Determine the (x, y) coordinate at the center of the cell enclosing the given text.  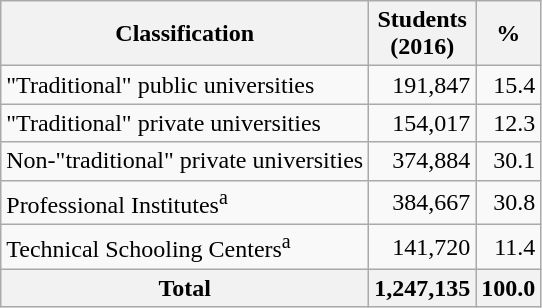
154,017 (422, 123)
384,667 (422, 202)
Non-"traditional" private universities (185, 161)
Classification (185, 34)
"Traditional" private universities (185, 123)
30.8 (508, 202)
Students(2016) (422, 34)
1,247,135 (422, 288)
11.4 (508, 248)
% (508, 34)
"Traditional" public universities (185, 85)
Professional Institutesa (185, 202)
15.4 (508, 85)
191,847 (422, 85)
141,720 (422, 248)
30.1 (508, 161)
374,884 (422, 161)
12.3 (508, 123)
Technical Schooling Centersa (185, 248)
Total (185, 288)
100.0 (508, 288)
